Return [X, Y] of the center of cell containing provided text 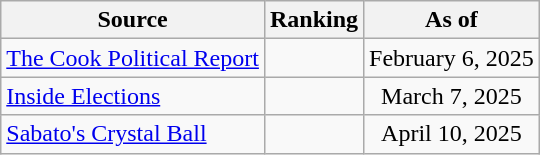
February 6, 2025 [452, 58]
March 7, 2025 [452, 96]
Inside Elections [133, 96]
The Cook Political Report [133, 58]
Ranking [314, 20]
Source [133, 20]
Sabato's Crystal Ball [133, 134]
As of [452, 20]
April 10, 2025 [452, 134]
